Search for the cell housing the specified text and yield its [x, y] center coordinate. 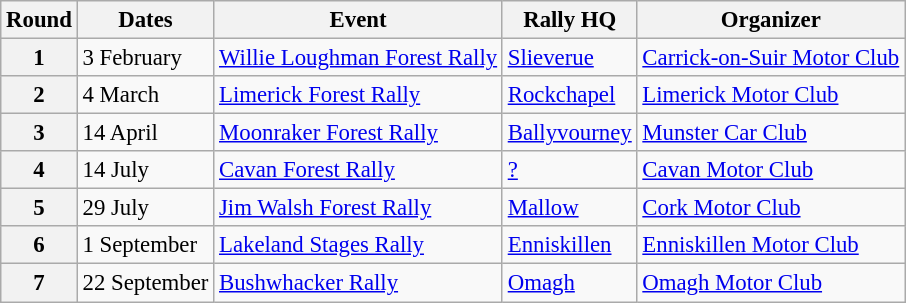
7 [39, 283]
Limerick Motor Club [770, 95]
Dates [145, 20]
Limerick Forest Rally [358, 95]
Bushwhacker Rally [358, 283]
1 [39, 58]
Ballyvourney [570, 133]
3 [39, 133]
Rally HQ [570, 20]
Event [358, 20]
Slieverue [570, 58]
Moonraker Forest Rally [358, 133]
29 July [145, 208]
Enniskillen Motor Club [770, 245]
6 [39, 245]
Cork Motor Club [770, 208]
Mallow [570, 208]
Cavan Motor Club [770, 170]
Enniskillen [570, 245]
4 [39, 170]
Willie Loughman Forest Rally [358, 58]
Rockchapel [570, 95]
Omagh [570, 283]
Organizer [770, 20]
14 April [145, 133]
Omagh Motor Club [770, 283]
? [570, 170]
1 September [145, 245]
Jim Walsh Forest Rally [358, 208]
2 [39, 95]
Munster Car Club [770, 133]
3 February [145, 58]
Round [39, 20]
Carrick-on-Suir Motor Club [770, 58]
Lakeland Stages Rally [358, 245]
Cavan Forest Rally [358, 170]
22 September [145, 283]
5 [39, 208]
4 March [145, 95]
14 July [145, 170]
